Scan for the cell matching the given text and deliver its [x, y] coordinate at center. 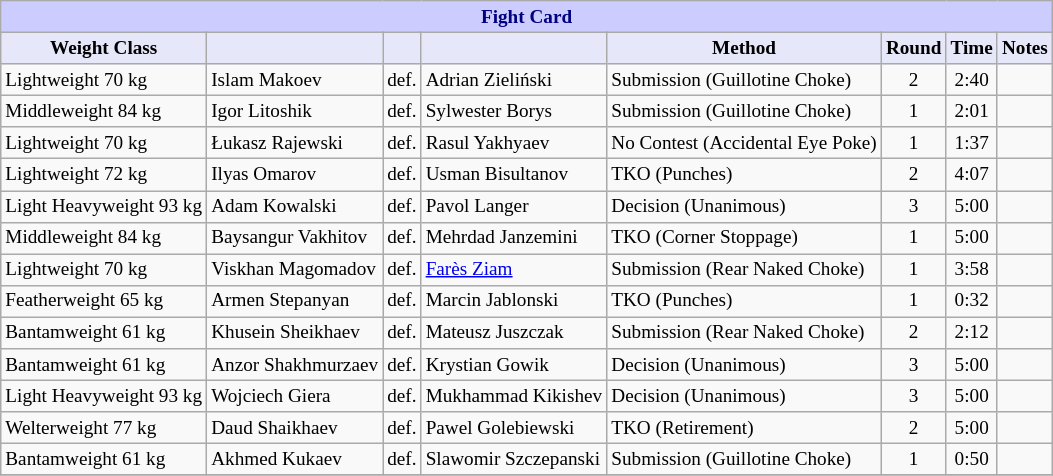
Anzor Shakhmurzaev [295, 365]
Time [972, 48]
Ilyas Omarov [295, 175]
Usman Bisultanov [514, 175]
TKO (Retirement) [744, 428]
Viskhan Magomadov [295, 270]
No Contest (Accidental Eye Poke) [744, 143]
Slawomir Szczepanski [514, 460]
Adrian Zieliński [514, 80]
Armen Stepanyan [295, 301]
0:32 [972, 301]
4:07 [972, 175]
Lightweight 72 kg [104, 175]
Wojciech Giera [295, 396]
3:58 [972, 270]
Igor Litoshik [295, 111]
Daud Shaikhaev [295, 428]
Pawel Golebiewski [514, 428]
Method [744, 48]
Pavol Langer [514, 206]
Featherweight 65 kg [104, 301]
Krystian Gowik [514, 365]
2:12 [972, 333]
Akhmed Kukaev [295, 460]
Farès Ziam [514, 270]
1:37 [972, 143]
Fight Card [527, 17]
Round [914, 48]
2:40 [972, 80]
Islam Makoev [295, 80]
2:01 [972, 111]
Baysangur Vakhitov [295, 238]
Adam Kowalski [295, 206]
Mateusz Juszczak [514, 333]
Marcin Jablonski [514, 301]
Khusein Sheikhaev [295, 333]
Notes [1024, 48]
Mukhammad Kikishev [514, 396]
TKO (Corner Stoppage) [744, 238]
Mehrdad Janzemini [514, 238]
Sylwester Borys [514, 111]
Welterweight 77 kg [104, 428]
Weight Class [104, 48]
0:50 [972, 460]
Łukasz Rajewski [295, 143]
Rasul Yakhyaev [514, 143]
